Scan for the cell matching the given text and deliver its [X, Y] coordinate at center. 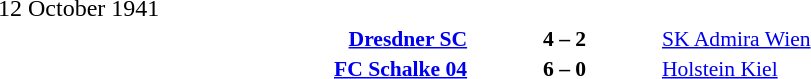
4 – 2 [564, 38]
